Return the (x, y) coordinate for the center point of the cell that contains the specified text.  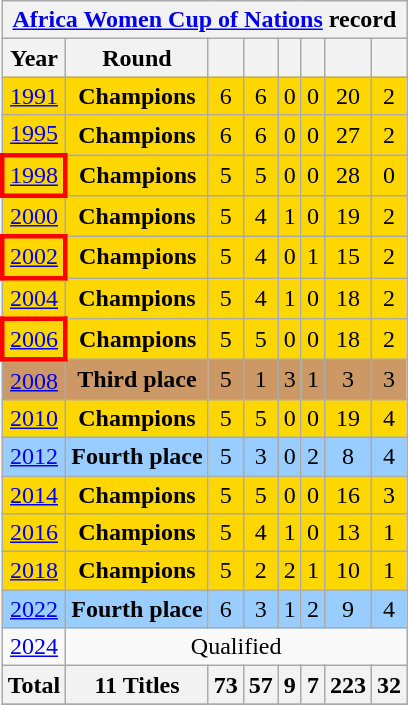
7 (312, 685)
2010 (34, 418)
Total (34, 685)
2000 (34, 216)
2018 (34, 571)
2008 (34, 380)
11 Titles (137, 685)
57 (260, 685)
28 (348, 174)
223 (348, 685)
15 (348, 258)
27 (348, 135)
20 (348, 96)
2014 (34, 495)
Qualified (236, 647)
Third place (137, 380)
Round (137, 58)
16 (348, 495)
Africa Women Cup of Nations record (204, 20)
10 (348, 571)
2004 (34, 298)
Year (34, 58)
2024 (34, 647)
32 (388, 685)
1998 (34, 174)
2002 (34, 258)
2022 (34, 609)
8 (348, 456)
2012 (34, 456)
13 (348, 533)
73 (226, 685)
1995 (34, 135)
2006 (34, 340)
1991 (34, 96)
2016 (34, 533)
